From the cell containing the given text, extract its center point as [x, y] coordinate. 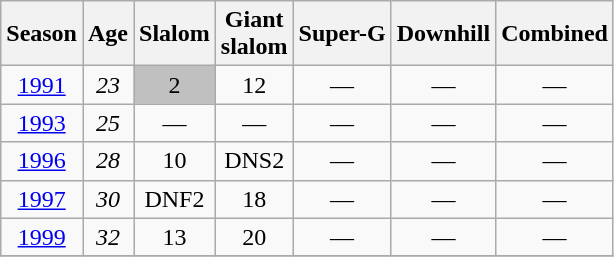
Season [42, 34]
1991 [42, 85]
30 [108, 199]
10 [175, 161]
Giantslalom [254, 34]
25 [108, 123]
Combined [555, 34]
13 [175, 237]
1997 [42, 199]
28 [108, 161]
DNS2 [254, 161]
1999 [42, 237]
18 [254, 199]
12 [254, 85]
DNF2 [175, 199]
Age [108, 34]
20 [254, 237]
23 [108, 85]
32 [108, 237]
Downhill [443, 34]
Super-G [342, 34]
Slalom [175, 34]
2 [175, 85]
1993 [42, 123]
1996 [42, 161]
